Return the (x, y) coordinate for the center point of the cell that contains the specified text.  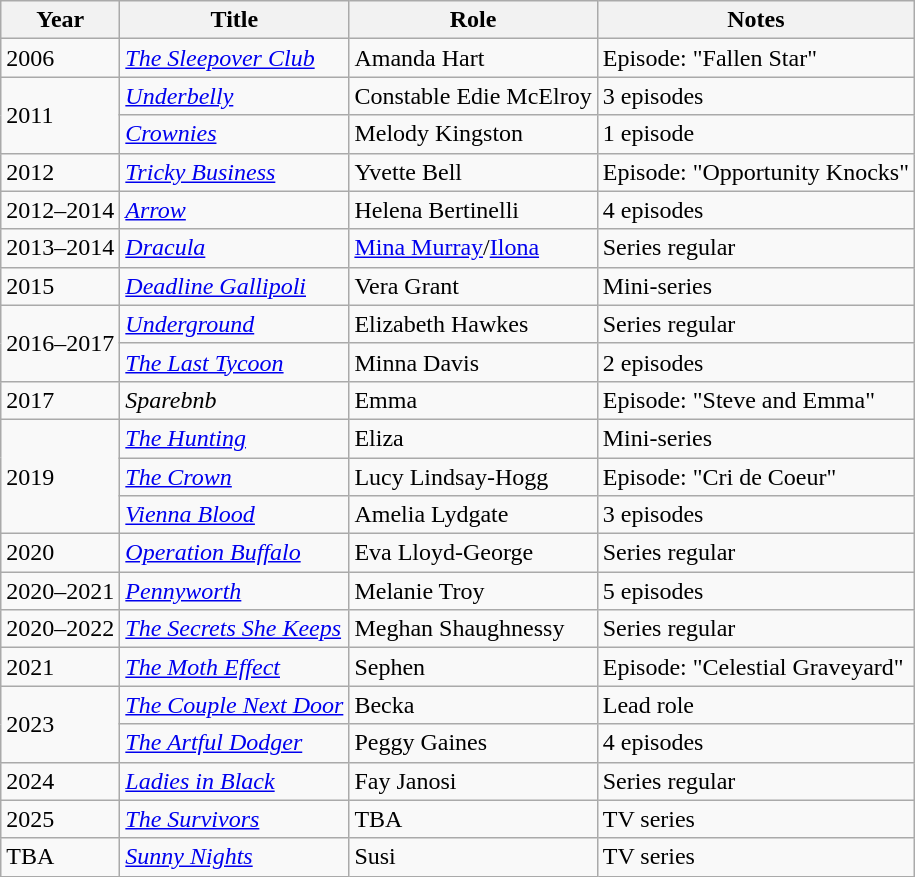
2021 (60, 667)
Episode: "Cri de Coeur" (756, 477)
The Crown (234, 477)
1 episode (756, 134)
Minna Davis (473, 362)
2023 (60, 724)
Becka (473, 705)
Vienna Blood (234, 515)
Vera Grant (473, 286)
Eliza (473, 438)
2020–2021 (60, 591)
Amelia Lydgate (473, 515)
Ladies in Black (234, 781)
2020 (60, 553)
The Secrets She Keeps (234, 629)
Notes (756, 20)
Mina Murray/Ilona (473, 248)
2024 (60, 781)
Melanie Troy (473, 591)
2011 (60, 115)
Lead role (756, 705)
2013–2014 (60, 248)
Pennyworth (234, 591)
Elizabeth Hawkes (473, 324)
Lucy Lindsay-Hogg (473, 477)
Crownies (234, 134)
2 episodes (756, 362)
Yvette Bell (473, 172)
Episode: "Celestial Graveyard" (756, 667)
Emma (473, 400)
Constable Edie McElroy (473, 96)
Susi (473, 857)
2012 (60, 172)
The Last Tycoon (234, 362)
Amanda Hart (473, 58)
Year (60, 20)
Deadline Gallipoli (234, 286)
The Survivors (234, 819)
5 episodes (756, 591)
Operation Buffalo (234, 553)
Arrow (234, 210)
2025 (60, 819)
2020–2022 (60, 629)
Sephen (473, 667)
The Moth Effect (234, 667)
Title (234, 20)
The Couple Next Door (234, 705)
Episode: "Fallen Star" (756, 58)
Sunny Nights (234, 857)
Melody Kingston (473, 134)
2019 (60, 476)
Underground (234, 324)
The Sleepover Club (234, 58)
Episode: "Opportunity Knocks" (756, 172)
Meghan Shaughnessy (473, 629)
Underbelly (234, 96)
Role (473, 20)
Peggy Gaines (473, 743)
The Hunting (234, 438)
Episode: "Steve and Emma" (756, 400)
Tricky Business (234, 172)
Sparebnb (234, 400)
Fay Janosi (473, 781)
2015 (60, 286)
2012–2014 (60, 210)
Dracula (234, 248)
The Artful Dodger (234, 743)
Eva Lloyd-George (473, 553)
2006 (60, 58)
Helena Bertinelli (473, 210)
2016–2017 (60, 343)
2017 (60, 400)
